Identify which cell holds the provided text, then report its (X, Y) central coordinate. 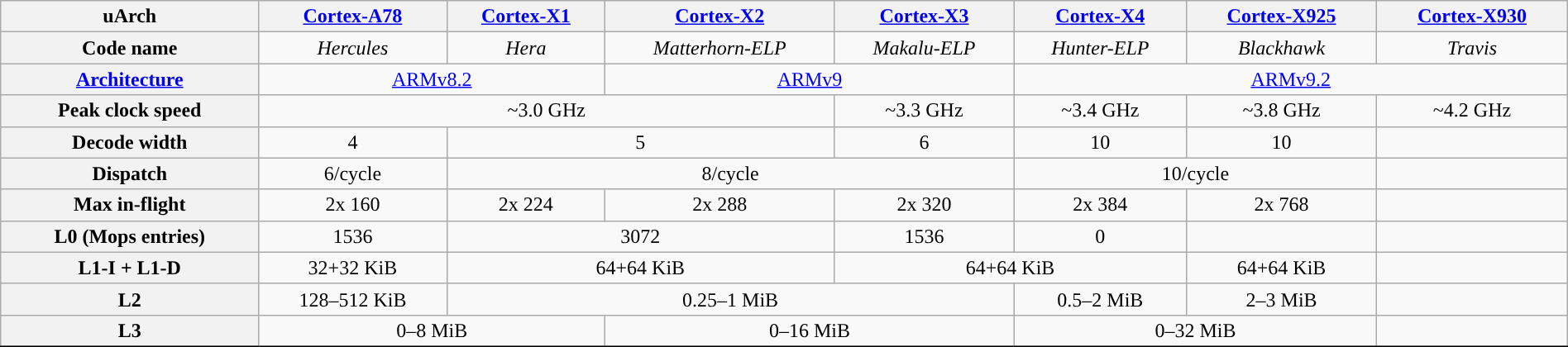
Matterhorn-ELP (719, 48)
2x 384 (1100, 205)
6/cycle (352, 173)
32+32 KiB (352, 268)
2–3 MiB (1281, 299)
Travis (1472, 48)
Cortex-A78 (352, 17)
Cortex-X2 (719, 17)
Cortex-X930 (1472, 17)
~3.3 GHz (925, 111)
L0 (Mops entries) (130, 236)
0–32 MiB (1196, 330)
6 (925, 142)
L1-I + L1-D (130, 268)
ARMv9 (810, 79)
8/cycle (730, 173)
2x 288 (719, 205)
10/cycle (1196, 173)
Blackhawk (1281, 48)
0 (1100, 236)
Architecture (130, 79)
Hercules (352, 48)
~3.4 GHz (1100, 111)
2x 320 (925, 205)
0.5–2 MiB (1100, 299)
L3 (130, 330)
Decode width (130, 142)
4 (352, 142)
2x 224 (526, 205)
5 (640, 142)
Cortex-X1 (526, 17)
Code name (130, 48)
Makalu-ELP (925, 48)
Dispatch (130, 173)
~3.8 GHz (1281, 111)
uArch (130, 17)
Hunter-ELP (1100, 48)
Max in-flight (130, 205)
~4.2 GHz (1472, 111)
0–8 MiB (432, 330)
128–512 KiB (352, 299)
L2 (130, 299)
3072 (640, 236)
2x 768 (1281, 205)
0–16 MiB (810, 330)
Cortex-X3 (925, 17)
ARMv9.2 (1290, 79)
0.25–1 MiB (730, 299)
Peak clock speed (130, 111)
Hera (526, 48)
Cortex-X925 (1281, 17)
~3.0 GHz (547, 111)
2x 160 (352, 205)
ARMv8.2 (432, 79)
Cortex-X4 (1100, 17)
